Find where the given text appears and provide that cell's center as [x, y] coordinate. 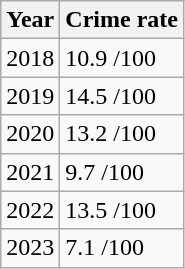
7.1 /100 [122, 248]
13.5 /100 [122, 210]
2023 [30, 248]
2020 [30, 134]
10.9 /100 [122, 58]
Crime rate [122, 20]
14.5 /100 [122, 96]
2018 [30, 58]
9.7 /100 [122, 172]
2021 [30, 172]
13.2 /100 [122, 134]
Year [30, 20]
2022 [30, 210]
2019 [30, 96]
